Return the [X, Y] coordinate for the center point of the cell that contains the specified text.  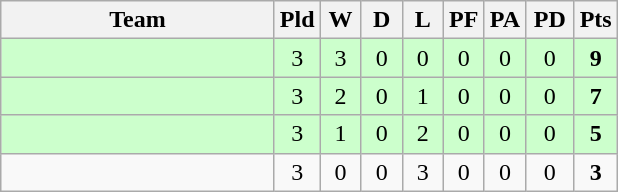
Pts [596, 20]
7 [596, 96]
9 [596, 58]
Team [138, 20]
W [340, 20]
PD [550, 20]
D [382, 20]
Pld [297, 20]
L [422, 20]
PF [464, 20]
PA [504, 20]
5 [596, 134]
